Detect which cell encompasses the target text, then output its (x, y) center coordinate. 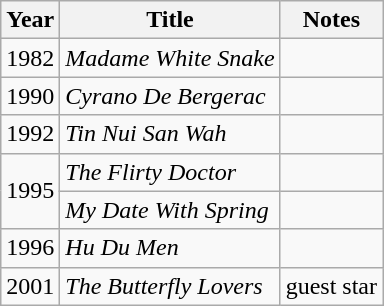
1982 (30, 58)
Notes (331, 20)
guest star (331, 286)
The Butterfly Lovers (170, 286)
The Flirty Doctor (170, 172)
Tin Nui San Wah (170, 134)
1996 (30, 248)
Hu Du Men (170, 248)
Cyrano De Bergerac (170, 96)
Year (30, 20)
1995 (30, 191)
1992 (30, 134)
2001 (30, 286)
My Date With Spring (170, 210)
Title (170, 20)
1990 (30, 96)
Madame White Snake (170, 58)
